For the text-containing cell, return its midpoint in (x, y) coordinate format. 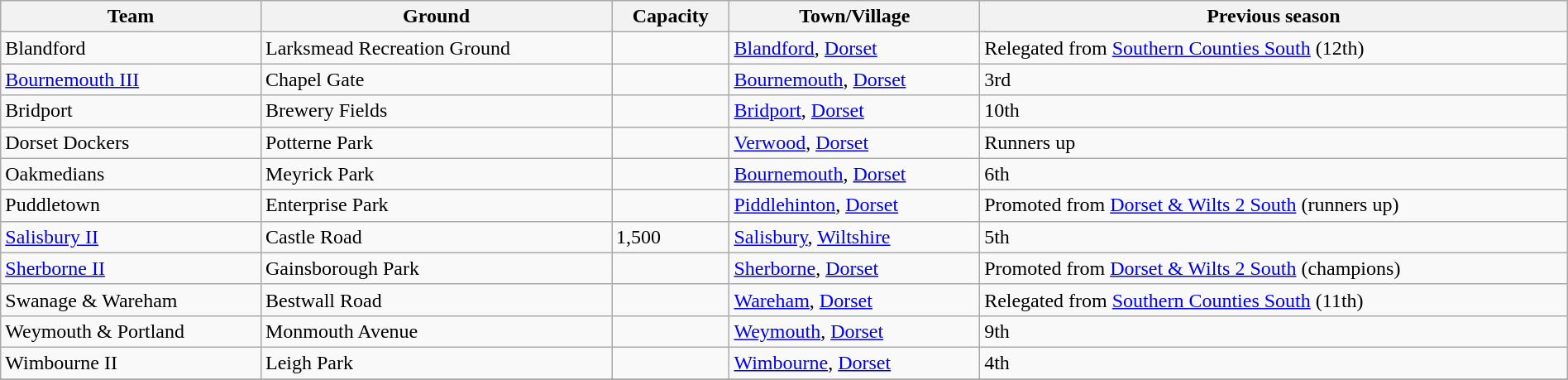
Potterne Park (436, 142)
Capacity (671, 17)
3rd (1274, 79)
Puddletown (131, 205)
Wareham, Dorset (855, 300)
Monmouth Avenue (436, 331)
Blandford (131, 48)
Sherborne, Dorset (855, 268)
Enterprise Park (436, 205)
Wimbourne, Dorset (855, 363)
Bestwall Road (436, 300)
6th (1274, 174)
Meyrick Park (436, 174)
Swanage & Wareham (131, 300)
Weymouth, Dorset (855, 331)
Promoted from Dorset & Wilts 2 South (runners up) (1274, 205)
1,500 (671, 237)
10th (1274, 111)
Oakmedians (131, 174)
Piddlehinton, Dorset (855, 205)
Relegated from Southern Counties South (12th) (1274, 48)
Bridport, Dorset (855, 111)
Blandford, Dorset (855, 48)
Bournemouth III (131, 79)
Salisbury, Wiltshire (855, 237)
Salisbury II (131, 237)
Brewery Fields (436, 111)
Verwood, Dorset (855, 142)
Ground (436, 17)
Bridport (131, 111)
Team (131, 17)
Previous season (1274, 17)
9th (1274, 331)
5th (1274, 237)
Leigh Park (436, 363)
Gainsborough Park (436, 268)
Relegated from Southern Counties South (11th) (1274, 300)
Castle Road (436, 237)
Larksmead Recreation Ground (436, 48)
Promoted from Dorset & Wilts 2 South (champions) (1274, 268)
Town/Village (855, 17)
Weymouth & Portland (131, 331)
Runners up (1274, 142)
Chapel Gate (436, 79)
Dorset Dockers (131, 142)
Wimbourne II (131, 363)
4th (1274, 363)
Sherborne II (131, 268)
